Extract the [X, Y] coordinate from the center of the cell holding the provided text.  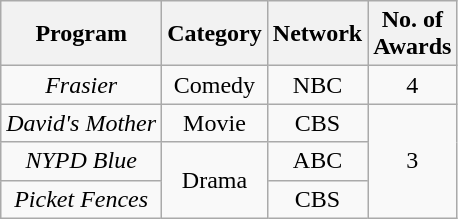
No. ofAwards [412, 34]
Frasier [82, 85]
Program [82, 34]
Picket Fences [82, 199]
Network [317, 34]
3 [412, 161]
Comedy [215, 85]
David's Mother [82, 123]
NYPD Blue [82, 161]
4 [412, 85]
Category [215, 34]
Movie [215, 123]
NBC [317, 85]
Drama [215, 180]
ABC [317, 161]
